Scan for the cell matching the given text and deliver its [X, Y] coordinate at center. 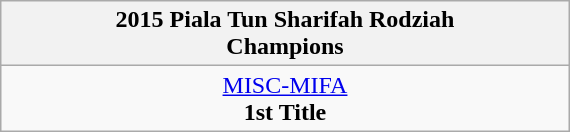
MISC-MIFA1st Title [284, 98]
2015 Piala Tun Sharifah RodziahChampions [284, 34]
